Search for the cell housing the specified text and yield its (x, y) center coordinate. 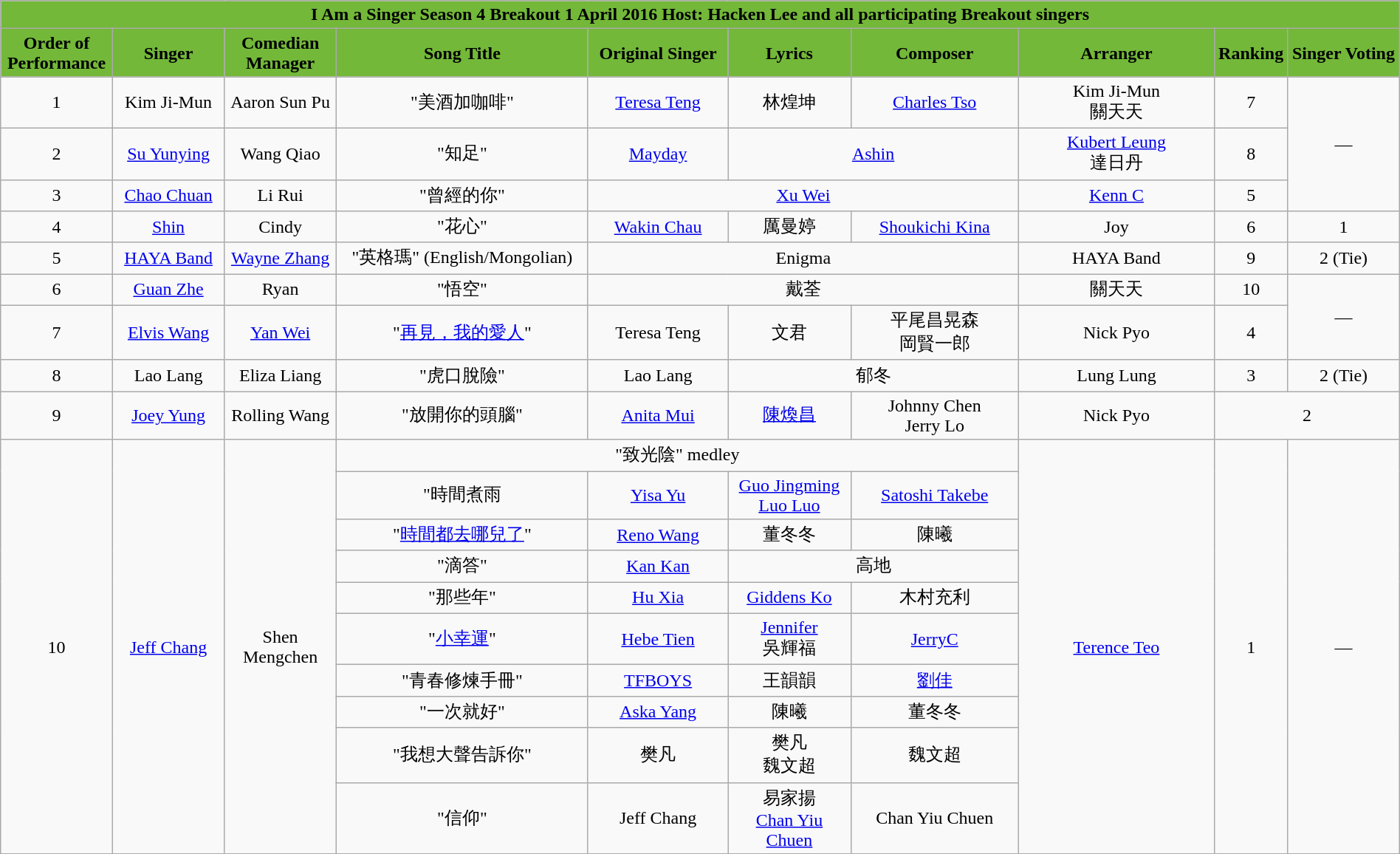
Xu Wei (803, 195)
Charles Tso (935, 103)
Singer (168, 53)
Yisa Yu (657, 495)
I Am a Singer Season 4 Breakout 1 April 2016 Host: Hacken Lee and all participating Breakout singers (700, 15)
Johnny ChenJerry Lo (935, 415)
Hu Xia (657, 598)
文君 (789, 332)
郁冬 (874, 375)
樊凡魏文超 (789, 755)
Eliza Liang (281, 375)
Yan Wei (281, 332)
厲曼婷 (789, 228)
Joy (1116, 228)
Elvis Wang (168, 332)
樊凡 (657, 755)
Ryan (281, 290)
Chao Chuan (168, 195)
Chan Yiu Chuen (935, 819)
"滴答" (462, 566)
Mayday (657, 154)
"那些年" (462, 598)
Comedian Manager (281, 53)
"我想大聲告訴你" (462, 755)
Aska Yang (657, 712)
"再見，我的愛人" (462, 332)
Shen Mengchen (281, 647)
Enigma (803, 259)
Terence Teo (1116, 647)
"一次就好" (462, 712)
Lung Lung (1116, 375)
"時間都去哪兒了" (462, 535)
陳煥昌 (789, 415)
Hebe Tien (657, 639)
"青春修煉手冊" (462, 681)
Aaron Sun Pu (281, 103)
Lyrics (789, 53)
"放開你的頭腦" (462, 415)
Ranking (1251, 53)
Order of Performance (57, 53)
Kubert Leung達日丹 (1116, 154)
易家揚Chan Yiu Chuen (789, 819)
Wang Qiao (281, 154)
Giddens Ko (789, 598)
Kim Ji-Mun (168, 103)
"英格瑪" (English/Mongolian) (462, 259)
Shin (168, 228)
Reno Wang (657, 535)
Guan Zhe (168, 290)
王韻韻 (789, 681)
"美酒加咖啡" (462, 103)
Rolling Wang (281, 415)
"花心" (462, 228)
"小幸運" (462, 639)
平尾昌晃森岡賢一郎 (935, 332)
Kim Ji-Mun關天天 (1116, 103)
Original Singer (657, 53)
Guo JingmingLuo Luo (789, 495)
Joey Yung (168, 415)
"悟空" (462, 290)
TFBOYS (657, 681)
"虎口脫險" (462, 375)
Satoshi Takebe (935, 495)
木村充利 (935, 598)
Kan Kan (657, 566)
Arranger (1116, 53)
Anita Mui (657, 415)
高地 (874, 566)
林煌坤 (789, 103)
關天天 (1116, 290)
"致光陰" medley (677, 455)
Kenn C (1116, 195)
Cindy (281, 228)
戴荃 (803, 290)
Composer (935, 53)
Singer Voting (1344, 53)
Song Title (462, 53)
Jennifer吳輝福 (789, 639)
Wayne Zhang (281, 259)
"時間煮雨 (462, 495)
Shoukichi Kina (935, 228)
JerryC (935, 639)
Ashin (874, 154)
劉佳 (935, 681)
"信仰" (462, 819)
Su Yunying (168, 154)
Li Rui (281, 195)
Wakin Chau (657, 228)
"曾經的你" (462, 195)
"知足" (462, 154)
魏文超 (935, 755)
